Identify which cell holds the provided text, then report its [x, y] central coordinate. 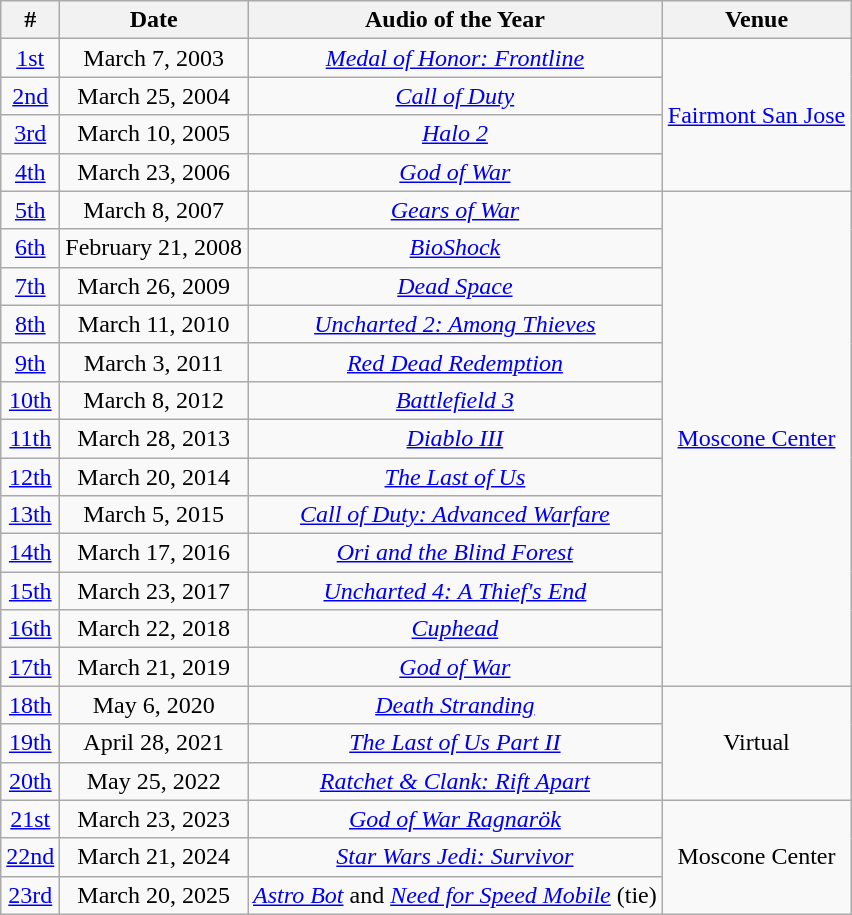
Astro Bot and Need for Speed Mobile (tie) [456, 895]
3rd [30, 134]
The Last of Us Part II [456, 743]
13th [30, 515]
May 6, 2020 [154, 705]
17th [30, 667]
15th [30, 591]
March 23, 2017 [154, 591]
March 10, 2005 [154, 134]
Halo 2 [456, 134]
March 23, 2023 [154, 819]
March 22, 2018 [154, 629]
11th [30, 438]
March 23, 2006 [154, 172]
March 28, 2013 [154, 438]
Gears of War [456, 210]
7th [30, 286]
Diablo III [456, 438]
February 21, 2008 [154, 248]
Venue [756, 20]
16th [30, 629]
March 26, 2009 [154, 286]
12th [30, 477]
19th [30, 743]
18th [30, 705]
23rd [30, 895]
Uncharted 2: Among Thieves [456, 324]
Dead Space [456, 286]
6th [30, 248]
Ratchet & Clank: Rift Apart [456, 781]
Cuphead [456, 629]
Medal of Honor: Frontline [456, 58]
1st [30, 58]
2nd [30, 96]
March 11, 2010 [154, 324]
God of War Ragnarök [456, 819]
Uncharted 4: A Thief's End [456, 591]
9th [30, 362]
22nd [30, 857]
Virtual [756, 743]
Ori and the Blind Forest [456, 553]
Call of Duty: Advanced Warfare [456, 515]
Battlefield 3 [456, 400]
BioShock [456, 248]
Date [154, 20]
March 3, 2011 [154, 362]
March 20, 2014 [154, 477]
Audio of the Year [456, 20]
# [30, 20]
Death Stranding [456, 705]
March 8, 2007 [154, 210]
April 28, 2021 [154, 743]
March 20, 2025 [154, 895]
Fairmont San Jose [756, 115]
May 25, 2022 [154, 781]
14th [30, 553]
March 21, 2019 [154, 667]
21st [30, 819]
March 8, 2012 [154, 400]
4th [30, 172]
The Last of Us [456, 477]
March 21, 2024 [154, 857]
8th [30, 324]
March 5, 2015 [154, 515]
March 7, 2003 [154, 58]
March 17, 2016 [154, 553]
Call of Duty [456, 96]
20th [30, 781]
5th [30, 210]
Star Wars Jedi: Survivor [456, 857]
10th [30, 400]
Red Dead Redemption [456, 362]
March 25, 2004 [154, 96]
